Identify which cell holds the provided text, then report its (x, y) central coordinate. 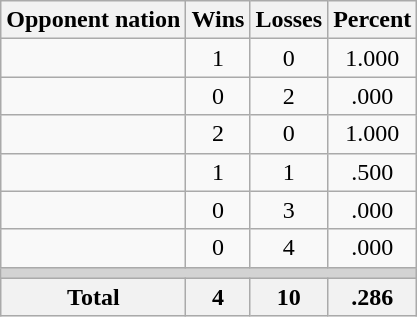
Total (94, 297)
10 (289, 297)
Wins (218, 20)
.286 (372, 297)
Percent (372, 20)
.500 (372, 172)
Opponent nation (94, 20)
3 (289, 210)
Losses (289, 20)
